Identify which cell holds the provided text, then report its [x, y] central coordinate. 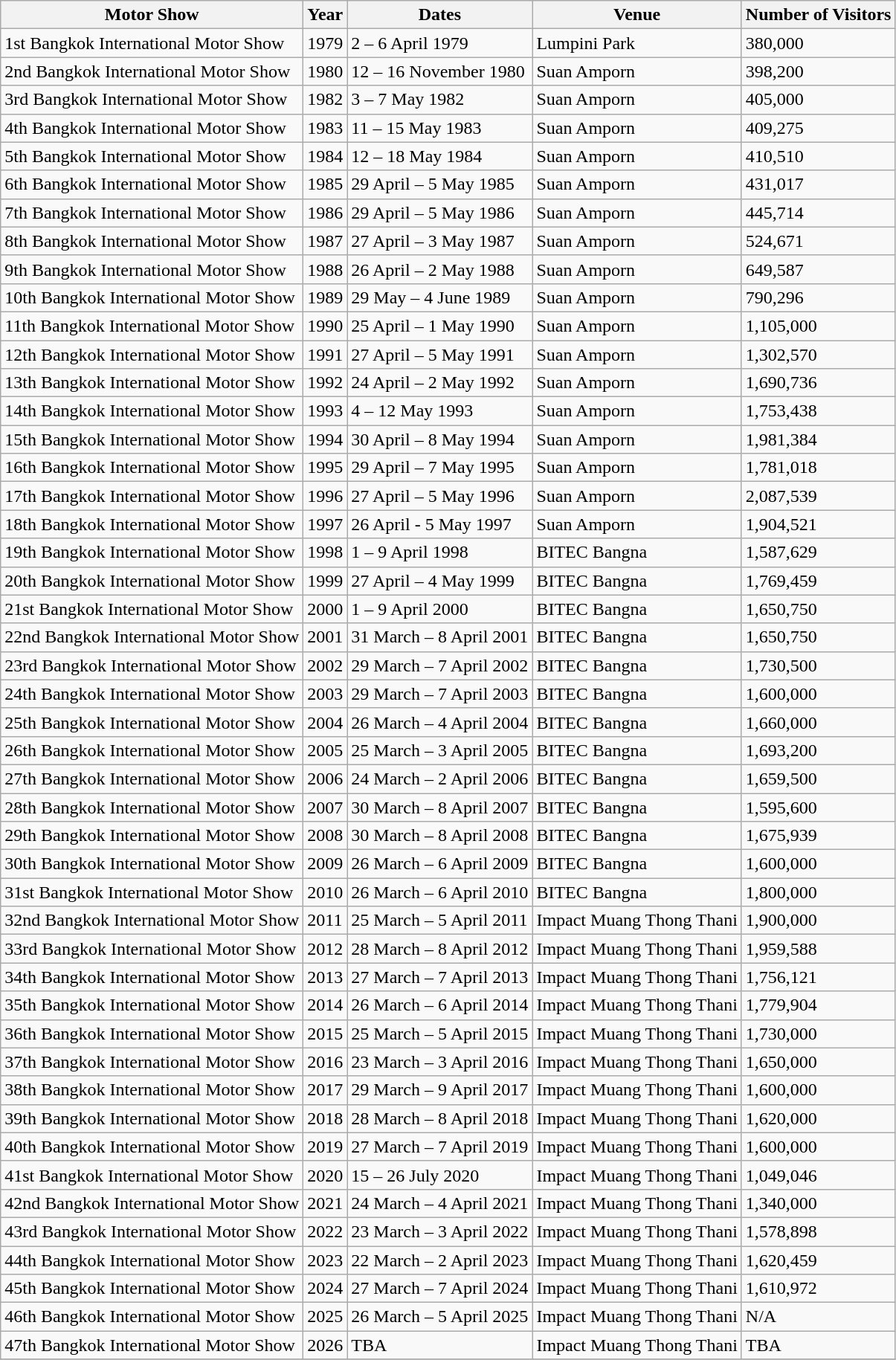
1,620,459 [818, 1260]
29 May – 4 June 1989 [440, 297]
30 March – 8 April 2008 [440, 836]
1 – 9 April 2000 [440, 609]
2018 [326, 1118]
22nd Bangkok International Motor Show [152, 637]
1994 [326, 439]
2008 [326, 836]
24 March – 2 April 2006 [440, 779]
1985 [326, 184]
1,769,459 [818, 581]
29th Bangkok International Motor Show [152, 836]
1,756,121 [818, 977]
1992 [326, 383]
1,340,000 [818, 1203]
33rd Bangkok International Motor Show [152, 949]
Motor Show [152, 15]
27 April – 5 May 1991 [440, 355]
46th Bangkok International Motor Show [152, 1317]
2011 [326, 921]
409,275 [818, 128]
2,087,539 [818, 496]
1,981,384 [818, 439]
4 – 12 May 1993 [440, 411]
26 March – 4 April 2004 [440, 722]
34th Bangkok International Motor Show [152, 977]
16th Bangkok International Motor Show [152, 468]
2023 [326, 1260]
2024 [326, 1289]
1,690,736 [818, 383]
23 March – 3 April 2016 [440, 1062]
28 March – 8 April 2018 [440, 1118]
26 April - 5 May 1997 [440, 524]
28 March – 8 April 2012 [440, 949]
47th Bangkok International Motor Show [152, 1345]
26 March – 6 April 2009 [440, 864]
28th Bangkok International Motor Show [152, 807]
29 March – 9 April 2017 [440, 1090]
1997 [326, 524]
5th Bangkok International Motor Show [152, 156]
1987 [326, 241]
1,781,018 [818, 468]
26th Bangkok International Motor Show [152, 750]
26 April – 2 May 1988 [440, 269]
38th Bangkok International Motor Show [152, 1090]
42nd Bangkok International Motor Show [152, 1203]
1,779,904 [818, 1005]
25 March – 3 April 2005 [440, 750]
29 March – 7 April 2003 [440, 694]
1996 [326, 496]
1,800,000 [818, 892]
41st Bangkok International Motor Show [152, 1175]
30 March – 8 April 2007 [440, 807]
1,587,629 [818, 552]
15th Bangkok International Motor Show [152, 439]
23 March – 3 April 2022 [440, 1231]
3rd Bangkok International Motor Show [152, 100]
1991 [326, 355]
25th Bangkok International Motor Show [152, 722]
19th Bangkok International Motor Show [152, 552]
37th Bangkok International Motor Show [152, 1062]
2nd Bangkok International Motor Show [152, 71]
32nd Bangkok International Motor Show [152, 921]
39th Bangkok International Motor Show [152, 1118]
1,675,939 [818, 836]
2001 [326, 637]
21st Bangkok International Motor Show [152, 609]
2016 [326, 1062]
29 March – 7 April 2002 [440, 666]
1,302,570 [818, 355]
20th Bangkok International Motor Show [152, 581]
1 – 9 April 1998 [440, 552]
1,578,898 [818, 1231]
1,730,000 [818, 1034]
2017 [326, 1090]
1979 [326, 43]
13th Bangkok International Motor Show [152, 383]
24 March – 4 April 2021 [440, 1203]
1995 [326, 468]
24 April – 2 May 1992 [440, 383]
45th Bangkok International Motor Show [152, 1289]
40th Bangkok International Motor Show [152, 1147]
25 April – 1 May 1990 [440, 326]
14th Bangkok International Motor Show [152, 411]
2006 [326, 779]
2014 [326, 1005]
31st Bangkok International Motor Show [152, 892]
1980 [326, 71]
27 April – 5 May 1996 [440, 496]
2013 [326, 977]
27 March – 7 April 2013 [440, 977]
2000 [326, 609]
1990 [326, 326]
790,296 [818, 297]
27th Bangkok International Motor Show [152, 779]
8th Bangkok International Motor Show [152, 241]
Venue [636, 15]
2009 [326, 864]
26 March – 5 April 2025 [440, 1317]
2005 [326, 750]
25 March – 5 April 2011 [440, 921]
26 March – 6 April 2010 [440, 892]
1,900,000 [818, 921]
Year [326, 15]
1988 [326, 269]
1986 [326, 213]
23rd Bangkok International Motor Show [152, 666]
1,693,200 [818, 750]
1,620,000 [818, 1118]
1,959,588 [818, 949]
2 – 6 April 1979 [440, 43]
1,730,500 [818, 666]
1989 [326, 297]
35th Bangkok International Motor Show [152, 1005]
445,714 [818, 213]
11 – 15 May 1983 [440, 128]
Number of Visitors [818, 15]
431,017 [818, 184]
1,660,000 [818, 722]
1,049,046 [818, 1175]
2019 [326, 1147]
1,610,972 [818, 1289]
1,595,600 [818, 807]
12 – 18 May 1984 [440, 156]
6th Bangkok International Motor Show [152, 184]
2021 [326, 1203]
27 March – 7 April 2024 [440, 1289]
524,671 [818, 241]
29 April – 5 May 1985 [440, 184]
29 April – 7 May 1995 [440, 468]
2004 [326, 722]
405,000 [818, 100]
31 March – 8 April 2001 [440, 637]
2003 [326, 694]
1983 [326, 128]
22 March – 2 April 2023 [440, 1260]
1,105,000 [818, 326]
26 March – 6 April 2014 [440, 1005]
9th Bangkok International Motor Show [152, 269]
4th Bangkok International Motor Show [152, 128]
1,904,521 [818, 524]
10th Bangkok International Motor Show [152, 297]
1,650,000 [818, 1062]
17th Bangkok International Motor Show [152, 496]
1,659,500 [818, 779]
2010 [326, 892]
1998 [326, 552]
2020 [326, 1175]
1984 [326, 156]
12th Bangkok International Motor Show [152, 355]
12 – 16 November 1980 [440, 71]
2012 [326, 949]
30th Bangkok International Motor Show [152, 864]
Dates [440, 15]
398,200 [818, 71]
410,510 [818, 156]
7th Bangkok International Motor Show [152, 213]
27 April – 4 May 1999 [440, 581]
2015 [326, 1034]
29 April – 5 May 1986 [440, 213]
44th Bangkok International Motor Show [152, 1260]
2007 [326, 807]
1999 [326, 581]
30 April – 8 May 1994 [440, 439]
649,587 [818, 269]
36th Bangkok International Motor Show [152, 1034]
380,000 [818, 43]
27 March – 7 April 2019 [440, 1147]
25 March – 5 April 2015 [440, 1034]
Lumpini Park [636, 43]
2022 [326, 1231]
27 April – 3 May 1987 [440, 241]
1982 [326, 100]
1,753,438 [818, 411]
11th Bangkok International Motor Show [152, 326]
2026 [326, 1345]
2025 [326, 1317]
18th Bangkok International Motor Show [152, 524]
43rd Bangkok International Motor Show [152, 1231]
2002 [326, 666]
15 – 26 July 2020 [440, 1175]
N/A [818, 1317]
3 – 7 May 1982 [440, 100]
1st Bangkok International Motor Show [152, 43]
24th Bangkok International Motor Show [152, 694]
1993 [326, 411]
